Determine the (X, Y) coordinate at the center of the cell enclosing the given text.  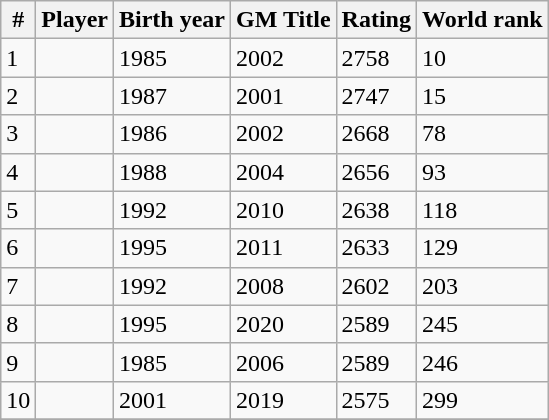
2008 (284, 286)
2668 (376, 134)
1987 (172, 96)
2747 (376, 96)
203 (482, 286)
2004 (284, 172)
Birth year (172, 20)
129 (482, 248)
2006 (284, 362)
Rating (376, 20)
# (18, 20)
15 (482, 96)
246 (482, 362)
118 (482, 210)
245 (482, 324)
2010 (284, 210)
Player (75, 20)
9 (18, 362)
3 (18, 134)
2 (18, 96)
GM Title (284, 20)
2656 (376, 172)
2602 (376, 286)
1 (18, 58)
7 (18, 286)
2020 (284, 324)
8 (18, 324)
5 (18, 210)
1988 (172, 172)
2575 (376, 400)
2638 (376, 210)
World rank (482, 20)
6 (18, 248)
2011 (284, 248)
78 (482, 134)
93 (482, 172)
1986 (172, 134)
4 (18, 172)
2019 (284, 400)
2633 (376, 248)
299 (482, 400)
2758 (376, 58)
